Scan for the cell matching the given text and deliver its (X, Y) coordinate at center. 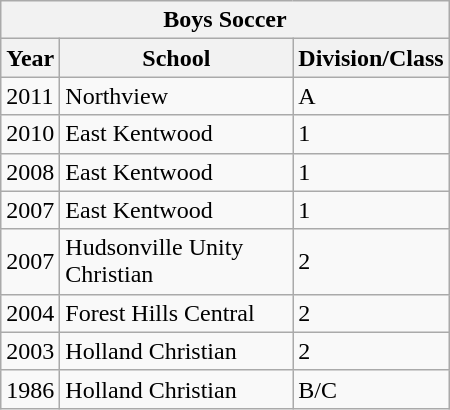
2004 (30, 313)
B/C (371, 389)
Forest Hills Central (176, 313)
Division/Class (371, 58)
2010 (30, 134)
Hudsonville Unity Christian (176, 262)
Year (30, 58)
2008 (30, 172)
School (176, 58)
Northview (176, 96)
Boys Soccer (225, 20)
2003 (30, 351)
1986 (30, 389)
2011 (30, 96)
A (371, 96)
